Detect which cell encompasses the target text, then output its (X, Y) center coordinate. 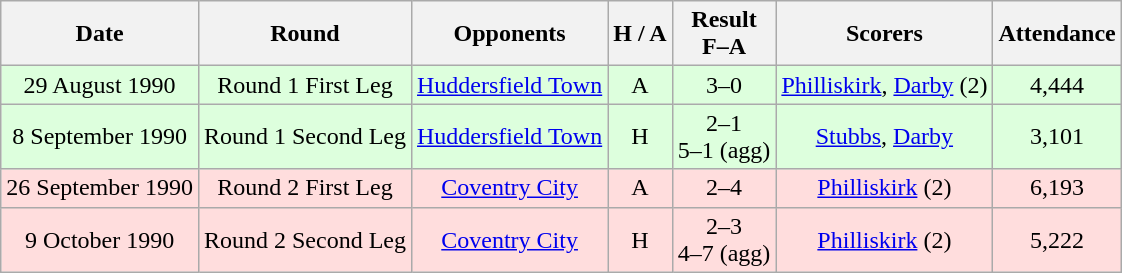
Attendance (1057, 34)
Round 2 First Leg (304, 188)
2–34–7 (agg) (724, 240)
Scorers (884, 34)
6,193 (1057, 188)
2–15–1 (agg) (724, 136)
8 September 1990 (100, 136)
Round 1 Second Leg (304, 136)
9 October 1990 (100, 240)
Opponents (509, 34)
2–4 (724, 188)
26 September 1990 (100, 188)
Round (304, 34)
Round 1 First Leg (304, 85)
Round 2 Second Leg (304, 240)
ResultF–A (724, 34)
3–0 (724, 85)
Stubbs, Darby (884, 136)
3,101 (1057, 136)
H / A (640, 34)
Date (100, 34)
29 August 1990 (100, 85)
5,222 (1057, 240)
Philliskirk, Darby (2) (884, 85)
4,444 (1057, 85)
